Search for the cell housing the specified text and yield its [X, Y] center coordinate. 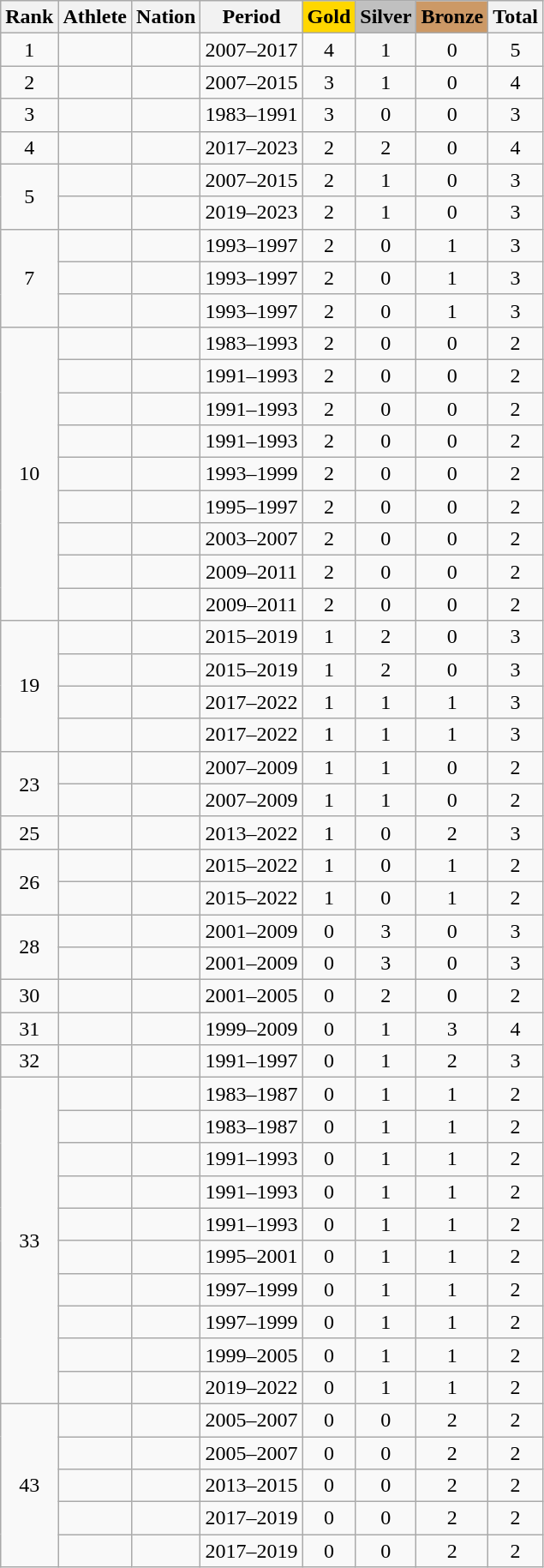
19 [29, 686]
1983–1993 [252, 343]
Rank [29, 17]
1993–1999 [252, 474]
2019–2023 [252, 213]
Gold [329, 17]
25 [29, 832]
1999–2005 [252, 1355]
Total [516, 17]
31 [29, 1029]
30 [29, 996]
10 [29, 473]
2013–2015 [252, 1486]
Silver [386, 17]
1995–1997 [252, 507]
43 [29, 1485]
1995–2001 [252, 1257]
2007–2017 [252, 50]
Nation [166, 17]
2003–2007 [252, 539]
7 [29, 278]
Athlete [95, 17]
2013–2022 [252, 832]
1983–1991 [252, 115]
2017–2023 [252, 147]
32 [29, 1061]
26 [29, 881]
2019–2022 [252, 1387]
1999–2009 [252, 1029]
2001–2005 [252, 996]
23 [29, 784]
33 [29, 1241]
Bronze [452, 17]
28 [29, 946]
Period [252, 17]
1991–1997 [252, 1061]
